Detect which cell encompasses the target text, then output its [X, Y] center coordinate. 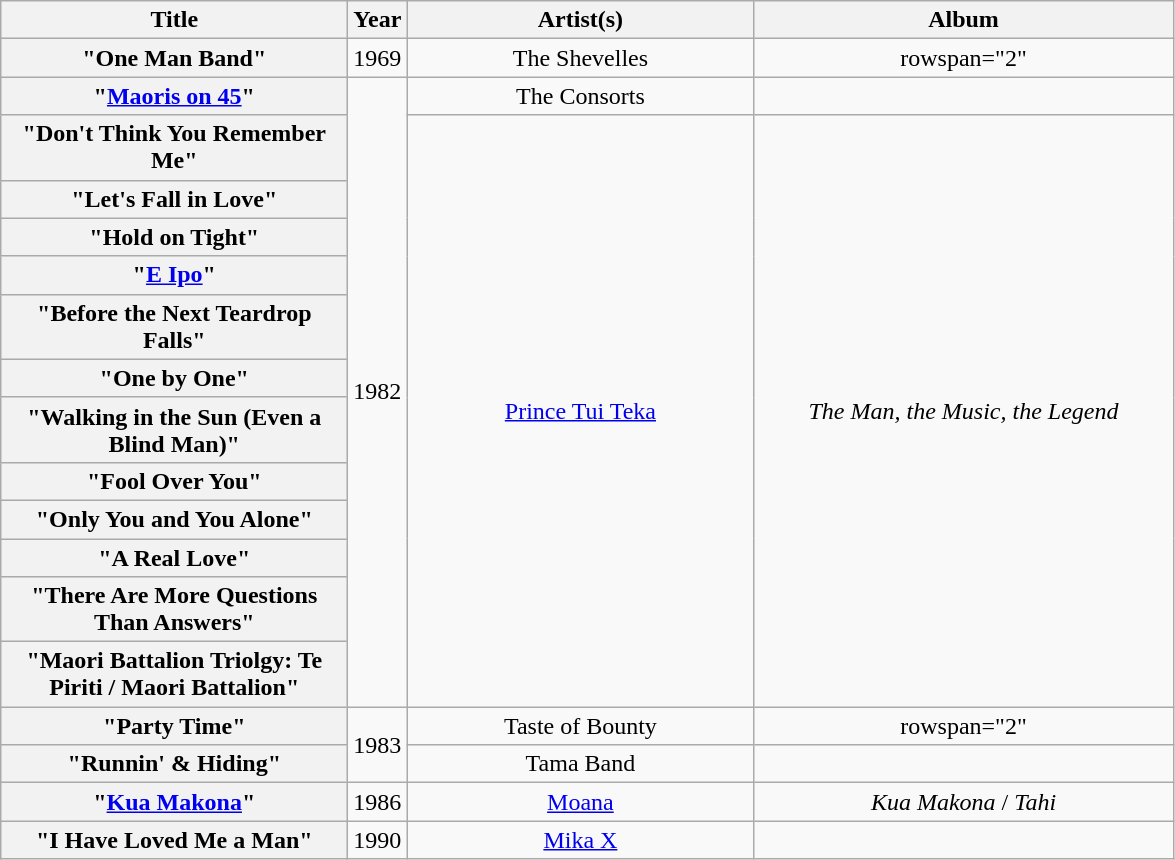
Tama Band [580, 764]
"Walking in the Sun (Even a Blind Man)" [174, 430]
1982 [378, 392]
Year [378, 20]
Mika X [580, 840]
The Consorts [580, 96]
1986 [378, 802]
1969 [378, 58]
Prince Tui Teka [580, 411]
"E Ipo" [174, 275]
"There Are More Questions Than Answers" [174, 610]
1983 [378, 745]
"Before the Next Teardrop Falls" [174, 326]
Title [174, 20]
"One Man Band" [174, 58]
Kua Makona / Tahi [964, 802]
"Fool Over You" [174, 481]
"Maori Battalion Triolgy: Te Piriti / Maori Battalion" [174, 674]
Artist(s) [580, 20]
"Kua Makona" [174, 802]
"Don't Think You Remember Me" [174, 148]
Moana [580, 802]
"Party Time" [174, 726]
1990 [378, 840]
"Hold on Tight" [174, 237]
"I Have Loved Me a Man" [174, 840]
"One by One" [174, 378]
"Runnin' & Hiding" [174, 764]
"A Real Love" [174, 557]
The Man, the Music, the Legend [964, 411]
"Maoris on 45" [174, 96]
Album [964, 20]
Taste of Bounty [580, 726]
"Let's Fall in Love" [174, 199]
The Shevelles [580, 58]
"Only You and You Alone" [174, 519]
